Capture the cell that displays the provided text and extract its (x, y) central coordinate. 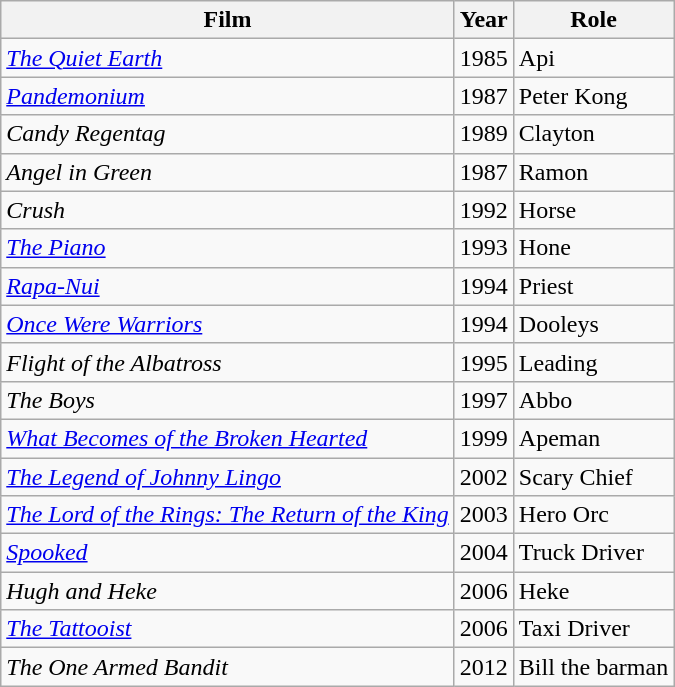
Api (593, 58)
Film (228, 20)
2003 (484, 515)
Pandemonium (228, 96)
Candy Regentag (228, 134)
The Piano (228, 248)
Clayton (593, 134)
Role (593, 20)
1993 (484, 248)
The Lord of the Rings: The Return of the King (228, 515)
Rapa-Nui (228, 286)
Once Were Warriors (228, 324)
The Boys (228, 400)
1999 (484, 438)
Truck Driver (593, 553)
The Tattooist (228, 629)
Crush (228, 210)
The Legend of Johnny Lingo (228, 477)
1992 (484, 210)
Abbo (593, 400)
1989 (484, 134)
What Becomes of the Broken Hearted (228, 438)
Flight of the Albatross (228, 362)
The Quiet Earth (228, 58)
Taxi Driver (593, 629)
Year (484, 20)
Apeman (593, 438)
Hero Orc (593, 515)
Dooleys (593, 324)
2004 (484, 553)
Heke (593, 591)
1997 (484, 400)
Leading (593, 362)
Hugh and Heke (228, 591)
The One Armed Bandit (228, 667)
2012 (484, 667)
Hone (593, 248)
Peter Kong (593, 96)
1995 (484, 362)
1985 (484, 58)
Priest (593, 286)
Spooked (228, 553)
Horse (593, 210)
Scary Chief (593, 477)
2002 (484, 477)
Ramon (593, 172)
Bill the barman (593, 667)
Angel in Green (228, 172)
